Locate the cell with the specified text and output its (x, y) center coordinate. 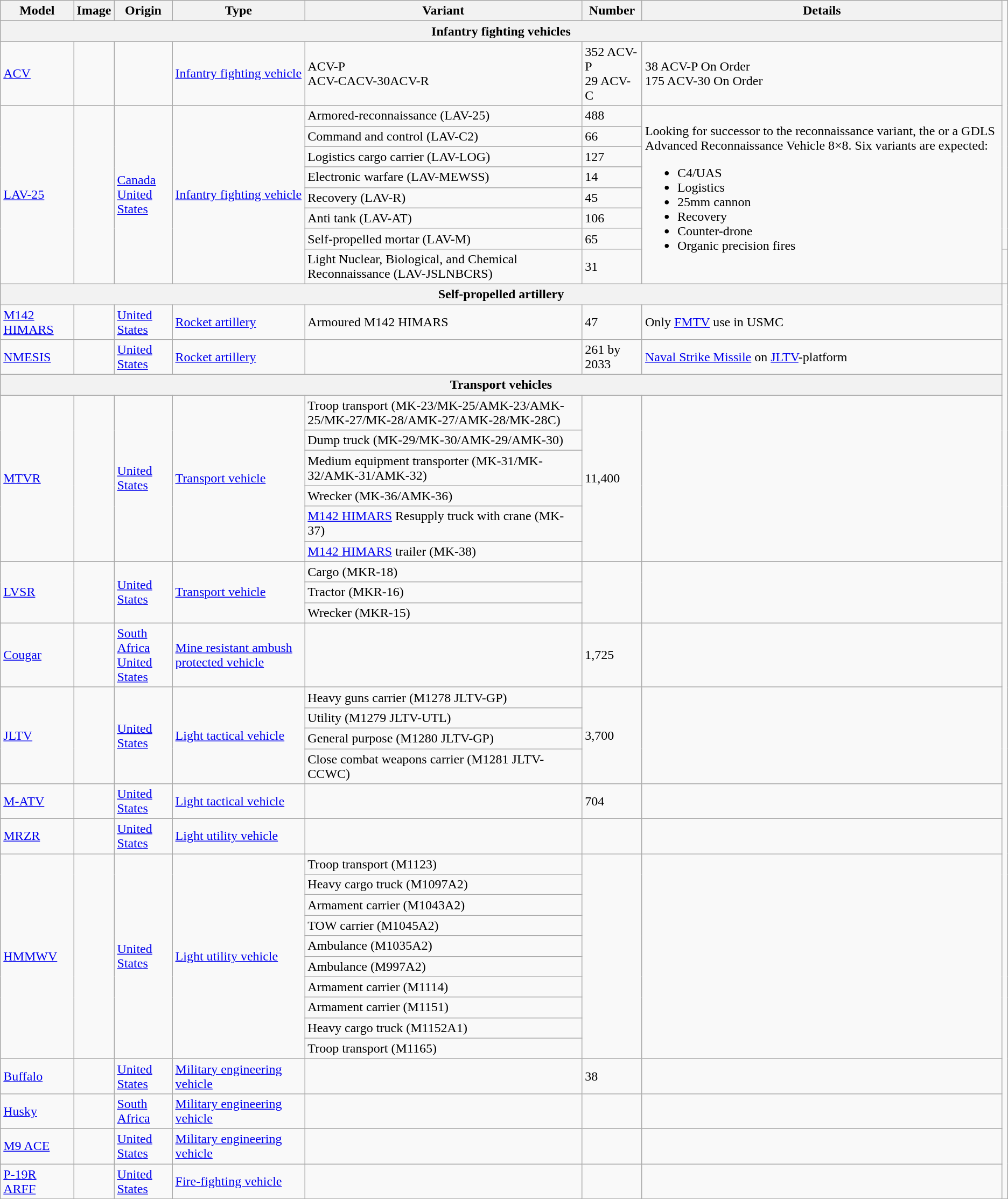
352 ACV-P29 ACV-C (612, 73)
Electronic warfare (LAV-MEWSS) (444, 177)
Cougar (37, 655)
Variant (444, 11)
Wrecker (MK-36/AMK-36) (444, 496)
Tractor (MKR-16) (444, 592)
Heavy cargo truck (M1097A2) (444, 885)
South Africa (143, 1111)
Type (239, 11)
ACV-PACV-CACV-30ACV-R (444, 73)
General purpose (M1280 JLTV-GP) (444, 738)
Self-propelled artillery (501, 294)
Dump truck (MK-29/MK-30/AMK-29/AMK-30) (444, 440)
Buffalo (37, 1076)
M142 HIMARS trailer (MK-38) (444, 551)
488 (612, 116)
M-ATV (37, 801)
Ambulance (M1035A2) (444, 946)
Utility (M1279 JLTV-UTL) (444, 718)
Self-propelled mortar (LAV-M) (444, 239)
South Africa United States (143, 655)
Armament carrier (M1114) (444, 987)
Anti tank (LAV-AT) (444, 218)
M9 ACE (37, 1146)
ACV (37, 73)
127 (612, 157)
Transport vehicles (501, 385)
Armament carrier (M1043A2) (444, 905)
Naval Strike Missile on JLTV-platform (822, 357)
Infantry fighting vehicles (501, 31)
Mine resistant ambush protected vehicle (239, 655)
Ambulance (M997A2) (444, 966)
NMESIS (37, 357)
Troop transport (M1123) (444, 864)
14 (612, 177)
Husky (37, 1111)
Light Nuclear, Biological, and Chemical Reconnaissance (LAV-JSLNBCRS) (444, 266)
TOW carrier (M1045A2) (444, 925)
Details (822, 11)
Model (37, 11)
704 (612, 801)
Armoured M142 HIMARS (444, 322)
Heavy cargo truck (M1152A1) (444, 1028)
106 (612, 218)
47 (612, 322)
M142 HIMARS (37, 322)
Recovery (LAV-R) (444, 198)
261 by 2033 (612, 357)
MTVR (37, 478)
Image (94, 11)
P-19R ARFF (37, 1181)
38 ACV-P On Order175 ACV-30 On Order (822, 73)
11,400 (612, 478)
Canada United States (143, 195)
LVSR (37, 592)
Troop transport (MK-23/MK-25/AMK-23/AMK-25/MK-27/MK-28/AMK-27/AMK-28/MK-28C) (444, 412)
Command and control (LAV-C2) (444, 136)
Armored-reconnaissance (LAV-25) (444, 116)
38 (612, 1076)
Close combat weapons carrier (M1281 JLTV-CCWC) (444, 766)
Fire-fighting vehicle (239, 1181)
Armament carrier (M1151) (444, 1007)
65 (612, 239)
66 (612, 136)
Medium equipment transporter (MK-31/MK-32/AMK-31/AMK-32) (444, 468)
31 (612, 266)
M142 HIMARS Resupply truck with crane (MK-37) (444, 523)
MRZR (37, 837)
Logistics cargo carrier (LAV-LOG) (444, 157)
Heavy guns carrier (M1278 JLTV-GP) (444, 697)
Only FMTV use in USMC (822, 322)
Origin (143, 11)
1,725 (612, 655)
3,700 (612, 735)
HMMWV (37, 956)
Wrecker (MKR-15) (444, 613)
Troop transport (M1165) (444, 1048)
JLTV (37, 735)
Cargo (MKR-18) (444, 572)
45 (612, 198)
Number (612, 11)
LAV-25 (37, 195)
